Search for the cell housing the specified text and yield its [X, Y] center coordinate. 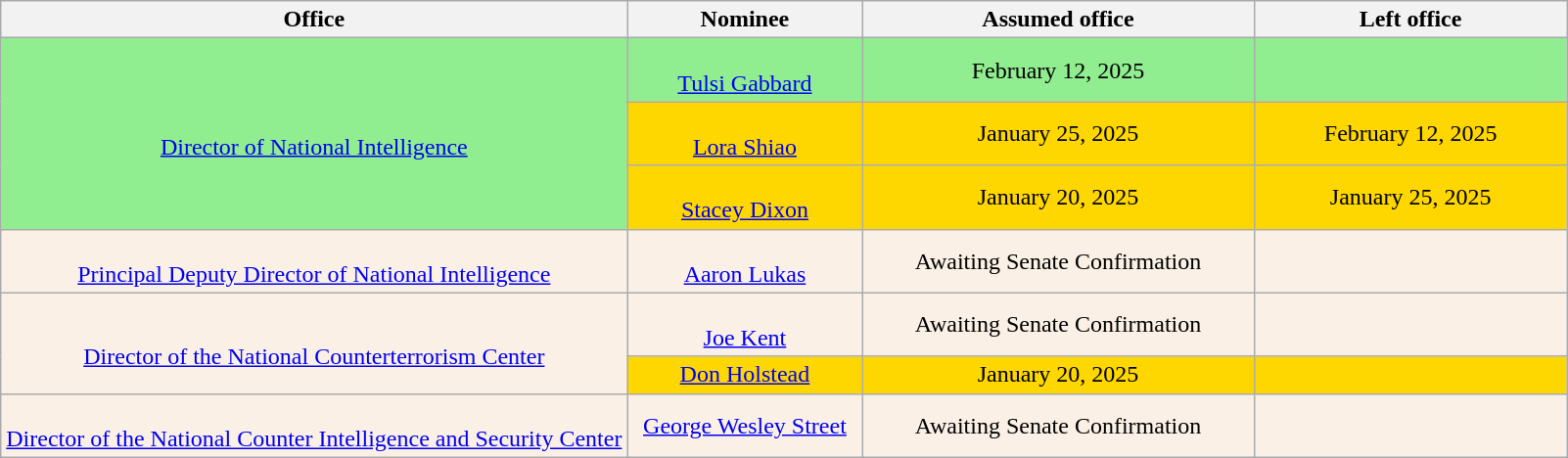
Tulsi Gabbard [745, 70]
George Wesley Street [745, 425]
Don Holstead [745, 375]
Lora Shiao [745, 133]
Director of National Intelligence [314, 133]
Nominee [745, 20]
Joe Kent [745, 325]
Assumed office [1058, 20]
Left office [1410, 20]
Office [314, 20]
Stacey Dixon [745, 198]
Principal Deputy Director of National Intelligence [314, 260]
Director of the National Counterterrorism Center [314, 343]
Director of the National Counter Intelligence and Security Center [314, 425]
Aaron Lukas [745, 260]
